Find where the given text appears and provide that cell's center as (X, Y) coordinate. 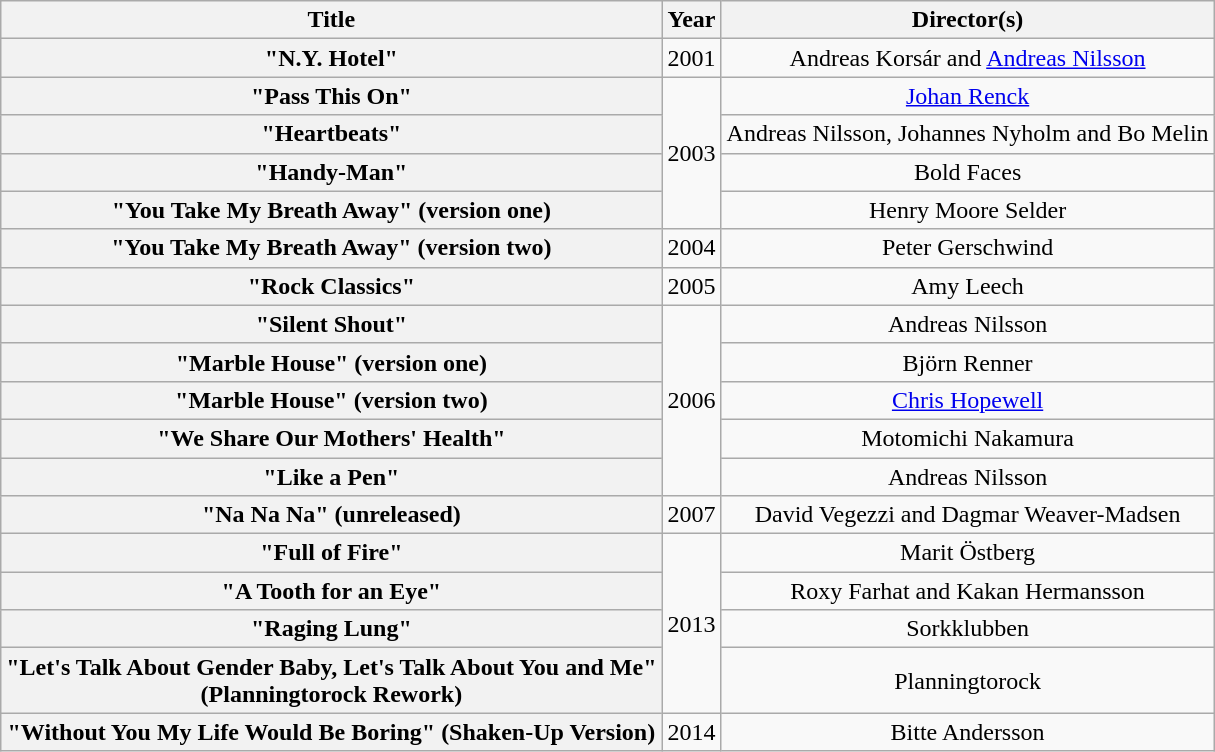
"A Tooth for an Eye" (332, 591)
"Pass This On" (332, 96)
"Rock Classics" (332, 286)
"Handy-Man" (332, 172)
"Like a Pen" (332, 477)
2005 (692, 286)
2013 (692, 624)
2003 (692, 153)
Amy Leech (968, 286)
Andreas Nilsson, Johannes Nyholm and Bo Melin (968, 134)
"Marble House" (version one) (332, 362)
"Raging Lung" (332, 629)
2006 (692, 400)
2014 (692, 732)
Sorkklubben (968, 629)
Marit Östberg (968, 553)
Bold Faces (968, 172)
Motomichi Nakamura (968, 438)
Chris Hopewell (968, 400)
"Silent Shout" (332, 324)
Year (692, 20)
"Without You My Life Would Be Boring" (Shaken-Up Version) (332, 732)
Planningtorock (968, 680)
"You Take My Breath Away" (version two) (332, 248)
"We Share Our Mothers' Health" (332, 438)
2001 (692, 58)
"N.Y. Hotel" (332, 58)
Title (332, 20)
"Na Na Na" (unreleased) (332, 515)
David Vegezzi and Dagmar Weaver-Madsen (968, 515)
2004 (692, 248)
Peter Gerschwind (968, 248)
"Full of Fire" (332, 553)
Björn Renner (968, 362)
2007 (692, 515)
Johan Renck (968, 96)
"Let's Talk About Gender Baby, Let's Talk About You and Me"(Planningtorock Rework) (332, 680)
"Marble House" (version two) (332, 400)
"You Take My Breath Away" (version one) (332, 210)
"Heartbeats" (332, 134)
Andreas Korsár and Andreas Nilsson (968, 58)
Roxy Farhat and Kakan Hermansson (968, 591)
Henry Moore Selder (968, 210)
Bitte Andersson (968, 732)
Director(s) (968, 20)
